Detect which cell encompasses the target text, then output its [X, Y] center coordinate. 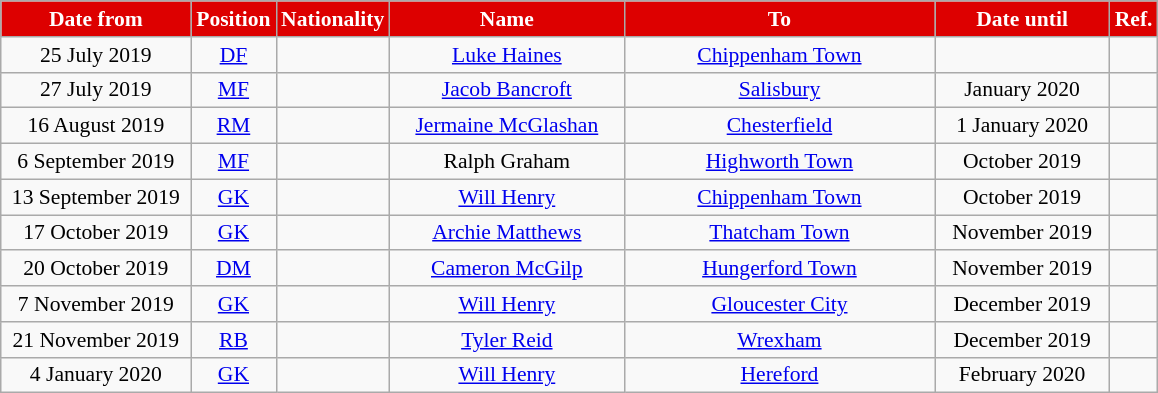
Ralph Graham [506, 162]
27 July 2019 [96, 90]
20 October 2019 [96, 269]
Jacob Bancroft [506, 90]
Date until [1022, 19]
Salisbury [779, 90]
7 November 2019 [96, 304]
Chesterfield [779, 126]
January 2020 [1022, 90]
RB [234, 340]
4 January 2020 [96, 375]
17 October 2019 [96, 233]
Luke Haines [506, 55]
25 July 2019 [96, 55]
Hereford [779, 375]
Tyler Reid [506, 340]
RM [234, 126]
February 2020 [1022, 375]
Position [234, 19]
Ref. [1134, 19]
DM [234, 269]
To [779, 19]
1 January 2020 [1022, 126]
13 September 2019 [96, 197]
16 August 2019 [96, 126]
DF [234, 55]
Date from [96, 19]
Jermaine McGlashan [506, 126]
Nationality [332, 19]
Highworth Town [779, 162]
Wrexham [779, 340]
21 November 2019 [96, 340]
Thatcham Town [779, 233]
Gloucester City [779, 304]
Archie Matthews [506, 233]
Cameron McGilp [506, 269]
6 September 2019 [96, 162]
Name [506, 19]
Hungerford Town [779, 269]
